Locate the cell with the specified text and output its [X, Y] center coordinate. 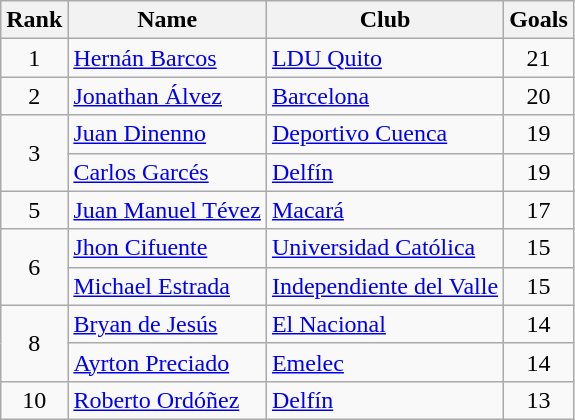
Ayrton Preciado [168, 362]
Juan Manuel Tévez [168, 210]
Michael Estrada [168, 286]
El Nacional [384, 324]
2 [34, 96]
Jhon Cifuente [168, 248]
8 [34, 343]
Rank [34, 20]
Emelec [384, 362]
20 [539, 96]
Hernán Barcos [168, 58]
Bryan de Jesús [168, 324]
Jonathan Álvez [168, 96]
10 [34, 400]
3 [34, 153]
Barcelona [384, 96]
Deportivo Cuenca [384, 134]
Macará [384, 210]
21 [539, 58]
Goals [539, 20]
17 [539, 210]
Name [168, 20]
Carlos Garcés [168, 172]
Club [384, 20]
Independiente del Valle [384, 286]
5 [34, 210]
Juan Dinenno [168, 134]
LDU Quito [384, 58]
13 [539, 400]
Roberto Ordóñez [168, 400]
6 [34, 267]
1 [34, 58]
Universidad Católica [384, 248]
